Extract the (x, y) coordinate from the center of the cell holding the provided text.  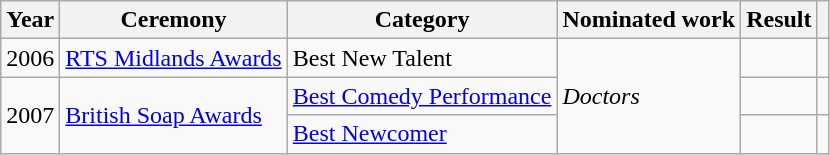
Year (30, 20)
British Soap Awards (174, 115)
2006 (30, 58)
Best Newcomer (422, 134)
Category (422, 20)
2007 (30, 115)
RTS Midlands Awards (174, 58)
Doctors (649, 96)
Result (779, 20)
Best New Talent (422, 58)
Ceremony (174, 20)
Nominated work (649, 20)
Best Comedy Performance (422, 96)
